Pinpoint the cell where the given text exists, returning its (X, Y) midpoint coordinate. 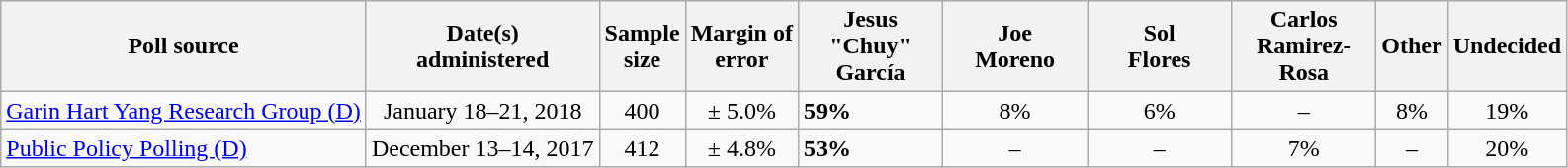
6% (1160, 111)
Public Policy Polling (D) (184, 148)
Poll source (184, 46)
Jesus"Chuy" García (870, 46)
Date(s)administered (482, 46)
20% (1507, 148)
Undecided (1507, 46)
7% (1304, 148)
412 (643, 148)
December 13–14, 2017 (482, 148)
19% (1507, 111)
53% (870, 148)
Other (1412, 46)
± 4.8% (741, 148)
CarlosRamirez-Rosa (1304, 46)
59% (870, 111)
± 5.0% (741, 111)
January 18–21, 2018 (482, 111)
Samplesize (643, 46)
Garin Hart Yang Research Group (D) (184, 111)
SolFlores (1160, 46)
400 (643, 111)
JoeMoreno (1015, 46)
Margin oferror (741, 46)
